Detect which cell encompasses the target text, then output its (X, Y) center coordinate. 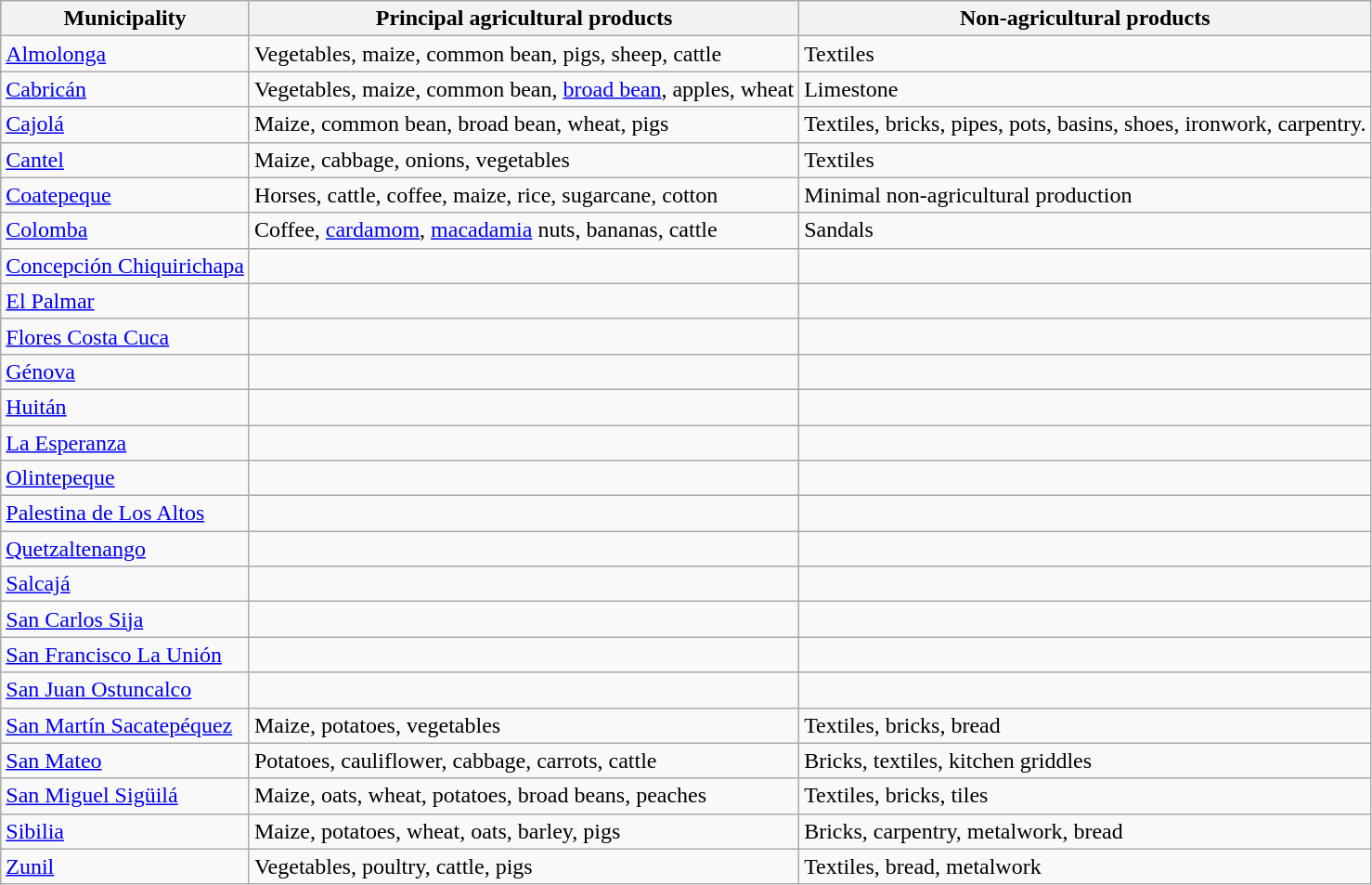
Maize, potatoes, wheat, oats, barley, pigs (524, 831)
Huitán (125, 407)
Zunil (125, 866)
Concepción Chiquirichapa (125, 266)
Quetzaltenango (125, 549)
San Miguel Sigüilá (125, 796)
San Mateo (125, 761)
Principal agricultural products (524, 19)
San Francisco La Unión (125, 655)
Maize, oats, wheat, potatoes, broad beans, peaches (524, 796)
Limestone (1085, 89)
Textiles, bricks, tiles (1085, 796)
Salcajá (125, 584)
Vegetables, poultry, cattle, pigs (524, 866)
Horses, cattle, coffee, maize, rice, sugarcane, cotton (524, 195)
Textiles, bricks, pipes, pots, basins, shoes, ironwork, carpentry. (1085, 124)
Textiles, bread, metalwork (1085, 866)
Maize, common bean, broad bean, wheat, pigs (524, 124)
Sibilia (125, 831)
Potatoes, cauliflower, cabbage, carrots, cattle (524, 761)
Olintepeque (125, 478)
La Esperanza (125, 443)
Bricks, textiles, kitchen griddles (1085, 761)
Flores Costa Cuca (125, 336)
Bricks, carpentry, metalwork, bread (1085, 831)
Vegetables, maize, common bean, broad bean, apples, wheat (524, 89)
Cabricán (125, 89)
Maize, potatoes, vegetables (524, 725)
Non-agricultural products (1085, 19)
Cantel (125, 160)
Minimal non-agricultural production (1085, 195)
Vegetables, maize, common bean, pigs, sheep, cattle (524, 54)
Almolonga (125, 54)
San Juan Ostuncalco (125, 690)
San Martín Sacatepéquez (125, 725)
El Palmar (125, 301)
Textiles, bricks, bread (1085, 725)
Génova (125, 371)
Colomba (125, 230)
Municipality (125, 19)
Sandals (1085, 230)
San Carlos Sija (125, 619)
Coffee, cardamom, macadamia nuts, bananas, cattle (524, 230)
Cajolá (125, 124)
Palestina de Los Altos (125, 514)
Maize, cabbage, onions, vegetables (524, 160)
Coatepeque (125, 195)
